Return [X, Y] of the center of cell containing provided text 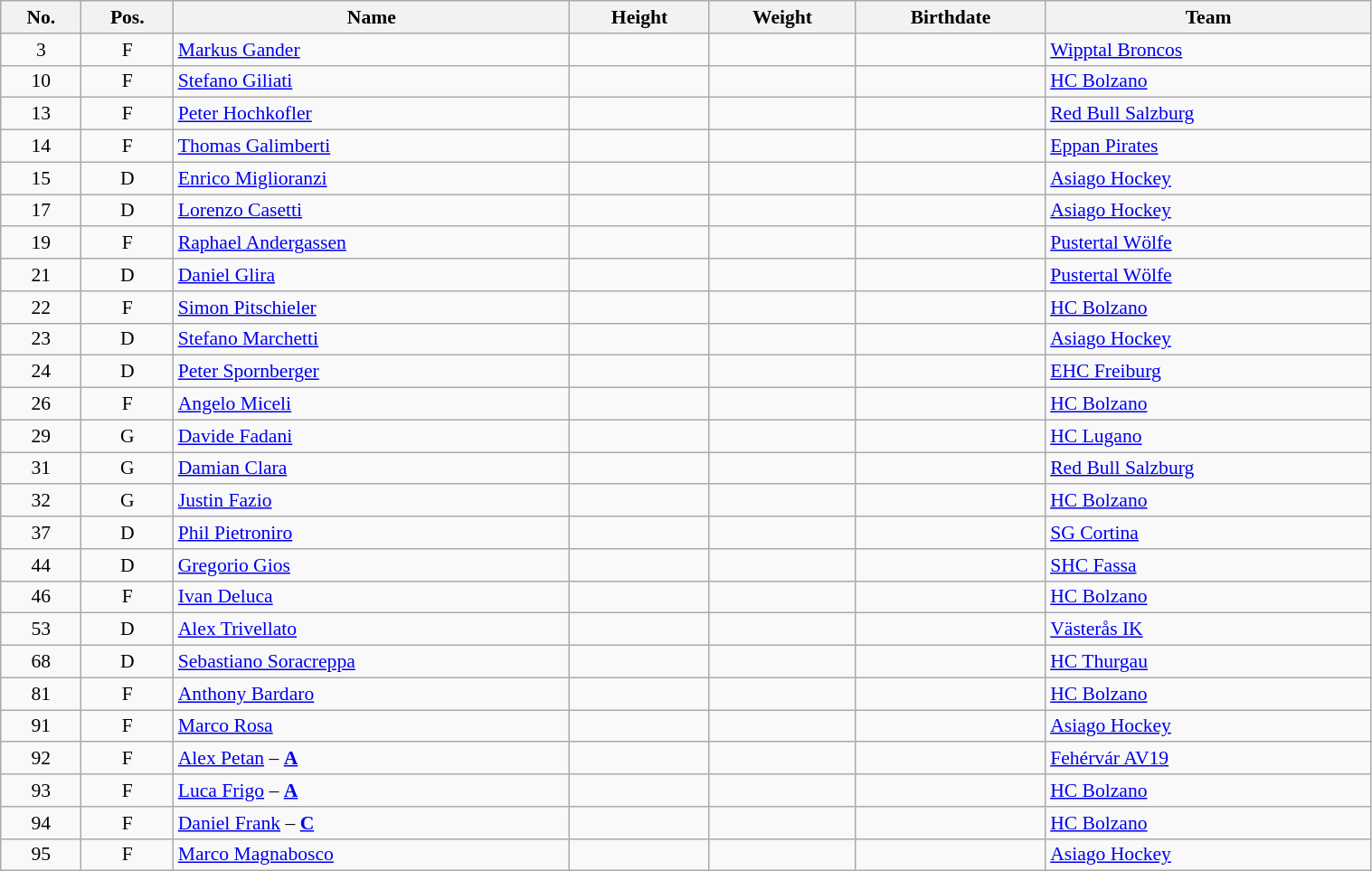
32 [42, 501]
19 [42, 243]
31 [42, 469]
68 [42, 662]
17 [42, 211]
Birthdate [951, 17]
3 [42, 50]
93 [42, 791]
Alex Petan – A [372, 759]
Alex Trivellato [372, 630]
37 [42, 533]
Peter Spornberger [372, 372]
Thomas Galimberti [372, 147]
Damian Clara [372, 469]
46 [42, 597]
91 [42, 726]
HC Lugano [1208, 436]
Västerås IK [1208, 630]
53 [42, 630]
Justin Fazio [372, 501]
Stefano Marchetti [372, 339]
Marco Magnabosco [372, 855]
Davide Fadani [372, 436]
14 [42, 147]
26 [42, 404]
Eppan Pirates [1208, 147]
23 [42, 339]
Sebastiano Soracreppa [372, 662]
Markus Gander [372, 50]
Marco Rosa [372, 726]
44 [42, 565]
Peter Hochkofler [372, 114]
Anthony Bardaro [372, 694]
Wipptal Broncos [1208, 50]
94 [42, 823]
92 [42, 759]
SHC Fassa [1208, 565]
Simon Pitschieler [372, 308]
Phil Pietroniro [372, 533]
Pos. [128, 17]
Fehérvár AV19 [1208, 759]
Raphael Andergassen [372, 243]
Lorenzo Casetti [372, 211]
Gregorio Gios [372, 565]
Angelo Miceli [372, 404]
81 [42, 694]
Weight [782, 17]
HC Thurgau [1208, 662]
SG Cortina [1208, 533]
Luca Frigo – A [372, 791]
Enrico Miglioranzi [372, 178]
Team [1208, 17]
22 [42, 308]
Daniel Glira [372, 275]
Name [372, 17]
13 [42, 114]
15 [42, 178]
EHC Freiburg [1208, 372]
Ivan Deluca [372, 597]
Height [639, 17]
Daniel Frank – C [372, 823]
21 [42, 275]
No. [42, 17]
Stefano Giliati [372, 81]
95 [42, 855]
29 [42, 436]
10 [42, 81]
24 [42, 372]
